Output the [x, y] coordinate of the center of the cell containing the given text.  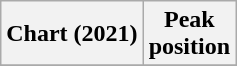
Chart (2021) [72, 34]
Peakposition [189, 34]
